From the cell containing the given text, extract its center point as (X, Y) coordinate. 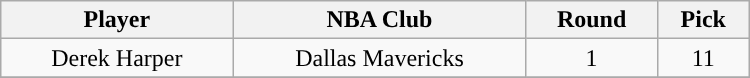
Player (117, 20)
Pick (703, 20)
Derek Harper (117, 58)
Dallas Mavericks (380, 58)
NBA Club (380, 20)
1 (592, 58)
Round (592, 20)
11 (703, 58)
